Determine the [x, y] coordinate at the center of the cell enclosing the given text.  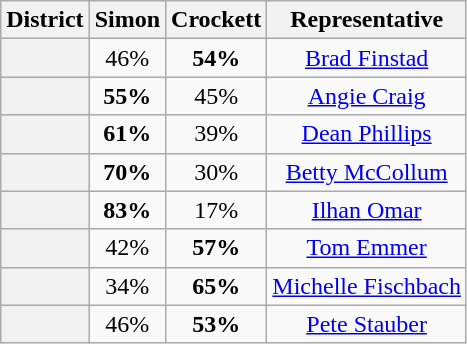
District [45, 20]
57% [216, 248]
39% [216, 134]
Michelle Fischbach [367, 286]
Pete Stauber [367, 324]
Angie Craig [367, 96]
83% [127, 210]
Betty McCollum [367, 172]
53% [216, 324]
34% [127, 286]
Ilhan Omar [367, 210]
65% [216, 286]
54% [216, 58]
45% [216, 96]
61% [127, 134]
42% [127, 248]
Crockett [216, 20]
Brad Finstad [367, 58]
30% [216, 172]
Representative [367, 20]
Tom Emmer [367, 248]
17% [216, 210]
Dean Phillips [367, 134]
Simon [127, 20]
55% [127, 96]
70% [127, 172]
